Pinpoint the cell where the given text exists, returning its (x, y) midpoint coordinate. 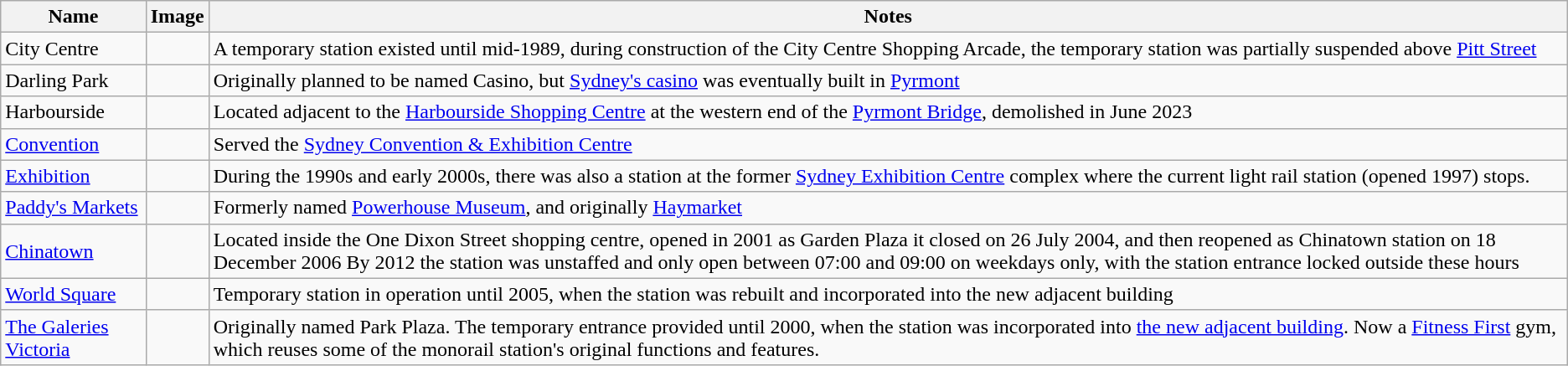
City Centre (74, 49)
Paddy's Markets (74, 208)
Temporary station in operation until 2005, when the station was rebuilt and incorporated into the new adjacent building (888, 294)
Originally planned to be named Casino, but Sydney's casino was eventually built in Pyrmont (888, 80)
Image (178, 17)
Darling Park (74, 80)
Notes (888, 17)
Harbourside (74, 112)
Convention (74, 144)
Located adjacent to the Harbourside Shopping Centre at the western end of the Pyrmont Bridge, demolished in June 2023 (888, 112)
Formerly named Powerhouse Museum, and originally Haymarket (888, 208)
Name (74, 17)
Served the Sydney Convention & Exhibition Centre (888, 144)
Exhibition (74, 176)
World Square (74, 294)
The Galeries Victoria (74, 337)
Chinatown (74, 251)
